Locate the cell with the specified text and output its [X, Y] center coordinate. 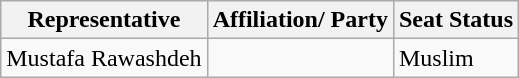
Representative [104, 20]
Mustafa Rawashdeh [104, 58]
Seat Status [456, 20]
Muslim [456, 58]
Affiliation/ Party [300, 20]
